Output the (x, y) coordinate of the center of the cell containing the given text.  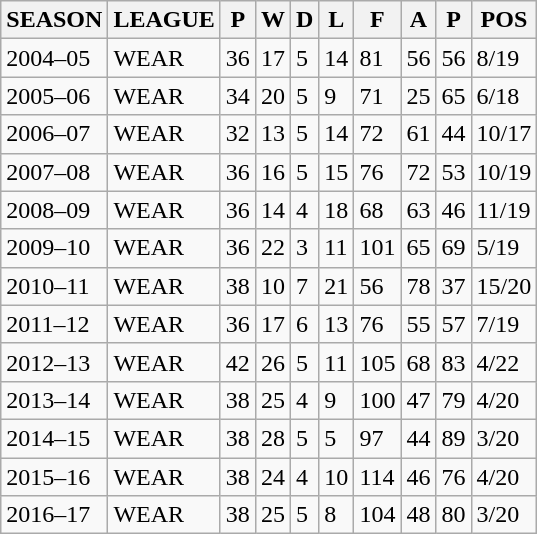
10/19 (504, 172)
2006–07 (54, 134)
97 (378, 438)
A (418, 20)
89 (454, 438)
2016–17 (54, 515)
2013–14 (54, 400)
48 (418, 515)
71 (378, 96)
2007–08 (54, 172)
81 (378, 58)
55 (418, 324)
2005–06 (54, 96)
83 (454, 362)
L (336, 20)
10/17 (504, 134)
2014–15 (54, 438)
4/22 (504, 362)
6/18 (504, 96)
63 (418, 210)
SEASON (54, 20)
69 (454, 248)
2012–13 (54, 362)
21 (336, 286)
2009–10 (54, 248)
POS (504, 20)
114 (378, 477)
28 (272, 438)
32 (238, 134)
105 (378, 362)
104 (378, 515)
11/19 (504, 210)
42 (238, 362)
3 (304, 248)
2011–12 (54, 324)
W (272, 20)
5/19 (504, 248)
2008–09 (54, 210)
57 (454, 324)
16 (272, 172)
53 (454, 172)
20 (272, 96)
6 (304, 324)
15/20 (504, 286)
101 (378, 248)
80 (454, 515)
79 (454, 400)
61 (418, 134)
2015–16 (54, 477)
7 (304, 286)
D (304, 20)
22 (272, 248)
2004–05 (54, 58)
15 (336, 172)
7/19 (504, 324)
18 (336, 210)
8 (336, 515)
78 (418, 286)
34 (238, 96)
F (378, 20)
26 (272, 362)
24 (272, 477)
37 (454, 286)
8/19 (504, 58)
100 (378, 400)
47 (418, 400)
2010–11 (54, 286)
LEAGUE (164, 20)
